Capture the cell that displays the provided text and extract its [X, Y] central coordinate. 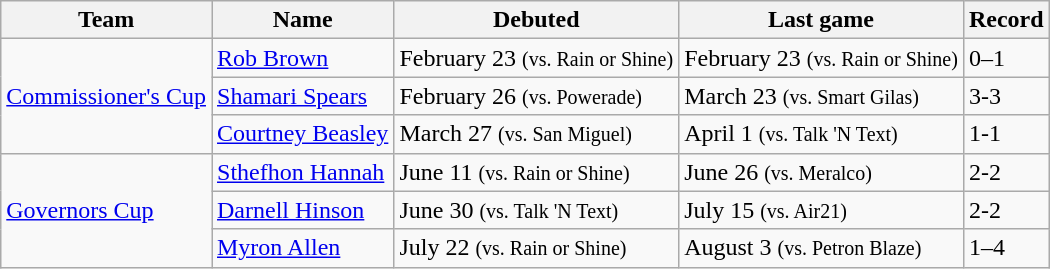
March 23 (vs. Smart Gilas) [822, 96]
3-3 [1006, 96]
Courtney Beasley [303, 134]
June 26 (vs. Meralco) [822, 172]
June 30 (vs. Talk 'N Text) [536, 210]
Debuted [536, 20]
March 27 (vs. San Miguel) [536, 134]
Last game [822, 20]
Shamari Spears [303, 96]
April 1 (vs. Talk 'N Text) [822, 134]
1–4 [1006, 248]
July 15 (vs. Air21) [822, 210]
0–1 [1006, 58]
Sthefhon Hannah [303, 172]
June 11 (vs. Rain or Shine) [536, 172]
Team [106, 20]
Name [303, 20]
Record [1006, 20]
Governors Cup [106, 210]
Myron Allen [303, 248]
Commissioner's Cup [106, 96]
July 22 (vs. Rain or Shine) [536, 248]
Darnell Hinson [303, 210]
1-1 [1006, 134]
Rob Brown [303, 58]
August 3 (vs. Petron Blaze) [822, 248]
February 26 (vs. Powerade) [536, 96]
